Return the (X, Y) coordinate for the center point of the cell that contains the specified text.  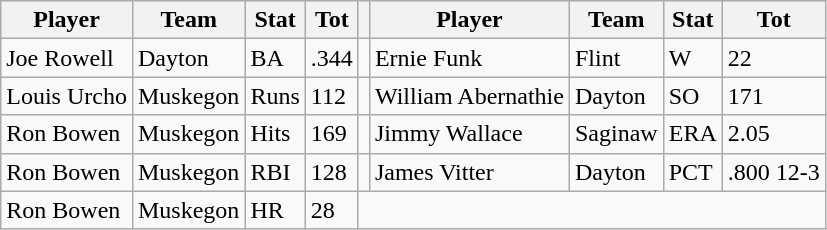
Jimmy Wallace (469, 134)
169 (332, 134)
112 (332, 96)
Joe Rowell (67, 58)
28 (332, 210)
Flint (616, 58)
W (692, 58)
Hits (275, 134)
Saginaw (616, 134)
128 (332, 172)
James Vitter (469, 172)
SO (692, 96)
171 (774, 96)
ERA (692, 134)
Ernie Funk (469, 58)
RBI (275, 172)
.800 12-3 (774, 172)
HR (275, 210)
PCT (692, 172)
William Abernathie (469, 96)
22 (774, 58)
.344 (332, 58)
Runs (275, 96)
BA (275, 58)
2.05 (774, 134)
Louis Urcho (67, 96)
